From the cell containing the given text, extract its center point as [x, y] coordinate. 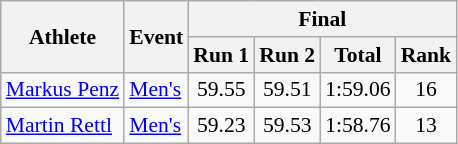
59.23 [221, 126]
Run 2 [287, 55]
1:59.06 [358, 90]
Martin Rettl [62, 126]
59.51 [287, 90]
1:58.76 [358, 126]
Final [322, 19]
Rank [426, 55]
59.53 [287, 126]
Run 1 [221, 55]
16 [426, 90]
Athlete [62, 36]
Event [156, 36]
59.55 [221, 90]
Total [358, 55]
13 [426, 126]
Markus Penz [62, 90]
